Return (X, Y) of the center of cell containing provided text 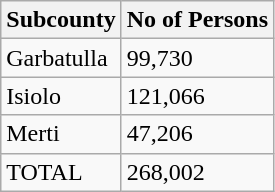
Merti (61, 134)
Subcounty (61, 20)
268,002 (197, 172)
47,206 (197, 134)
Garbatulla (61, 58)
Isiolo (61, 96)
TOTAL (61, 172)
99,730 (197, 58)
No of Persons (197, 20)
121,066 (197, 96)
